Pinpoint the cell where the given text exists, returning its [x, y] midpoint coordinate. 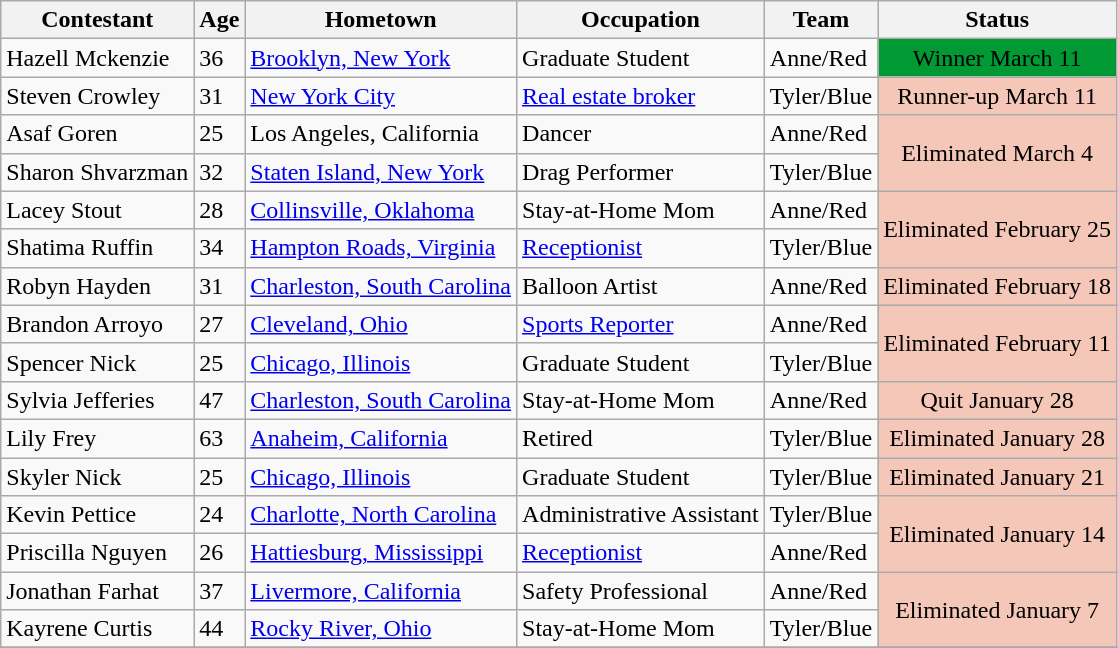
63 [220, 438]
24 [220, 515]
Balloon Artist [641, 286]
Rocky River, Ohio [381, 629]
47 [220, 400]
Eliminated January 28 [998, 438]
Sylvia Jefferies [98, 400]
Age [220, 20]
26 [220, 553]
Shatima Ruffin [98, 248]
New York City [381, 96]
Occupation [641, 20]
Dancer [641, 134]
Staten Island, New York [381, 172]
Real estate broker [641, 96]
28 [220, 210]
Steven Crowley [98, 96]
Skyler Nick [98, 477]
Brooklyn, New York [381, 58]
Cleveland, Ohio [381, 324]
44 [220, 629]
Hazell Mckenzie [98, 58]
32 [220, 172]
Robyn Hayden [98, 286]
Eliminated January 7 [998, 610]
Contestant [98, 20]
Runner-up March 11 [998, 96]
Spencer Nick [98, 362]
Eliminated February 25 [998, 229]
37 [220, 591]
Anaheim, California [381, 438]
Team [820, 20]
Quit January 28 [998, 400]
Kayrene Curtis [98, 629]
Eliminated March 4 [998, 153]
Asaf Goren [98, 134]
Kevin Pettice [98, 515]
27 [220, 324]
Lily Frey [98, 438]
Winner March 11 [998, 58]
Los Angeles, California [381, 134]
Lacey Stout [98, 210]
Hampton Roads, Virginia [381, 248]
Eliminated February 18 [998, 286]
Safety Professional [641, 591]
Sports Reporter [641, 324]
Sharon Shvarzman [98, 172]
Eliminated January 14 [998, 534]
Status [998, 20]
36 [220, 58]
Jonathan Farhat [98, 591]
Administrative Assistant [641, 515]
Drag Performer [641, 172]
Charlotte, North Carolina [381, 515]
Retired [641, 438]
Collinsville, Oklahoma [381, 210]
Eliminated January 21 [998, 477]
Eliminated February 11 [998, 343]
Brandon Arroyo [98, 324]
34 [220, 248]
Priscilla Nguyen [98, 553]
Hometown [381, 20]
Hattiesburg, Mississippi [381, 553]
Livermore, California [381, 591]
